Extract the [x, y] coordinate from the center of the cell holding the provided text.  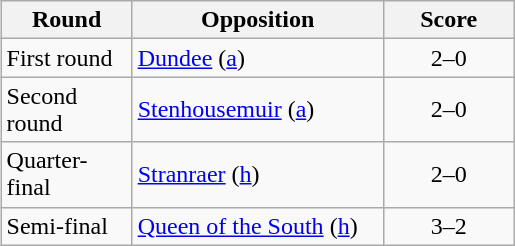
Dundee (a) [258, 58]
Semi-final [66, 226]
Opposition [258, 20]
Queen of the South (h) [258, 226]
3–2 [448, 226]
Stranraer (h) [258, 174]
Stenhousemuir (a) [258, 110]
Round [66, 20]
Second round [66, 110]
Score [448, 20]
First round [66, 58]
Quarter-final [66, 174]
